Return [x, y] of the center of cell containing provided text 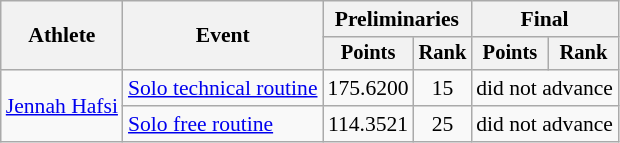
114.3521 [368, 124]
Jennah Hafsi [62, 106]
175.6200 [368, 88]
Solo free routine [223, 124]
Athlete [62, 36]
Final [544, 19]
Solo technical routine [223, 88]
Event [223, 36]
Preliminaries [398, 19]
15 [443, 88]
25 [443, 124]
